Locate the cell with the specified text and output its (x, y) center coordinate. 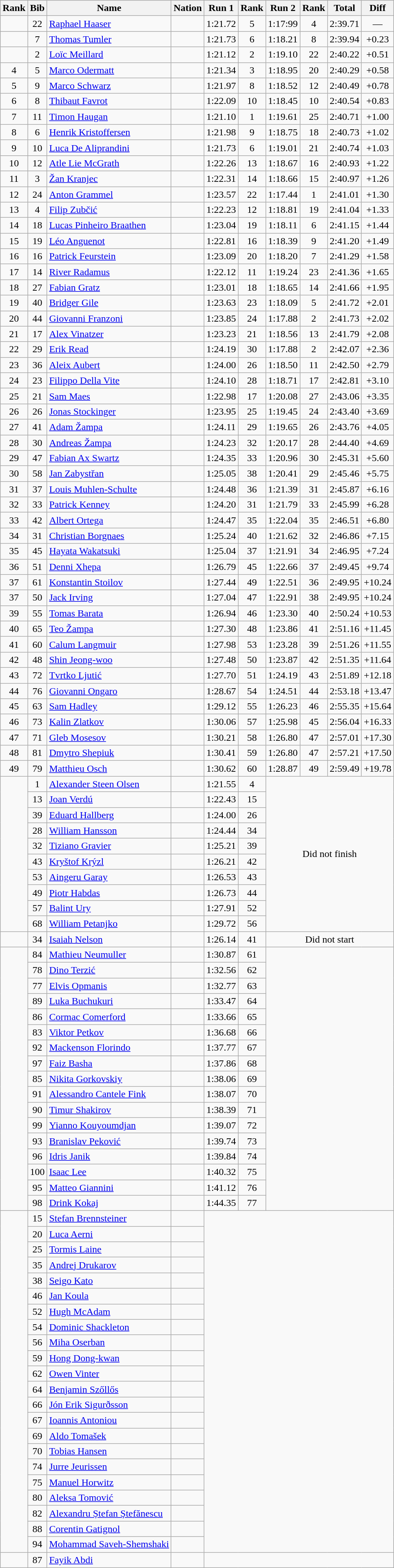
Giovanni Franzoni (109, 318)
1:20.41 (283, 474)
1:23.23 (221, 334)
1:18.39 (283, 241)
1:23.28 (283, 644)
1:25.05 (221, 474)
1:30.06 (221, 722)
Did not start (330, 939)
Viktor Petkov (109, 1032)
Isaiah Nelson (109, 939)
2:59.49 (345, 769)
87 (38, 1560)
+0.58 (378, 70)
Alexandru Ștefan Ștefănescu (109, 1513)
1:19.10 (283, 55)
85 (38, 1079)
+13.47 (378, 691)
Luca De Aliprandini (109, 148)
1:37.77 (221, 1048)
1:38.39 (221, 1110)
89 (38, 1001)
Luca Aerni (109, 1234)
1:18.20 (283, 256)
1:18.65 (283, 287)
2:40.29 (345, 70)
Hong Dong-kwan (109, 1358)
Alessandro Cantele Fink (109, 1094)
Filip Zubčić (109, 210)
+0.23 (378, 39)
Gleb Mosesov (109, 738)
1:22.31 (221, 179)
2:57.21 (345, 753)
Atle Lie McGrath (109, 163)
2:40.54 (345, 101)
1:25.98 (283, 722)
1:23.87 (283, 660)
Faiz Basha (109, 1063)
79 (38, 769)
Jan Zabystřan (109, 474)
1:27.44 (221, 582)
1:39.84 (221, 1156)
Lucas Pinheiro Braathen (109, 225)
Bridger Gile (109, 303)
78 (38, 970)
1:28.67 (221, 691)
+2.36 (378, 349)
1:30.41 (221, 753)
Aleix Aubert (109, 365)
Aldo Tomašek (109, 1435)
2:43.76 (345, 427)
+1.26 (378, 179)
1:27.70 (221, 675)
+1.02 (378, 132)
Matteo Giannini (109, 1188)
1:40.32 (221, 1172)
Patrick Kenney (109, 505)
Mohammad Saveh-Shemshaki (109, 1544)
Kryštof Krýzl (109, 861)
1:22.51 (283, 582)
+1.49 (378, 241)
2:39.71 (345, 24)
2:46.95 (345, 551)
Denni Xhepa (109, 567)
Hayata Wakatsuki (109, 551)
1:18.50 (283, 365)
2:42.07 (345, 349)
Marco Schwarz (109, 86)
Fabian Ax Swartz (109, 458)
1:24.35 (221, 458)
Mackenson Florindo (109, 1048)
+1.33 (378, 210)
+4.05 (378, 427)
+17.30 (378, 738)
1:22.09 (221, 101)
1:30.21 (221, 738)
Name (109, 8)
+6.80 (378, 520)
Thomas Tumler (109, 39)
1:21.12 (221, 55)
Shin Jeong-woo (109, 660)
+6.28 (378, 505)
1:18.67 (283, 163)
1:18.11 (283, 225)
+11.55 (378, 644)
Run 1 (221, 8)
Dino Terzić (109, 970)
1:23.04 (221, 225)
1:22.23 (221, 210)
1:18.21 (283, 39)
Jan Koula (109, 1296)
2:57.01 (345, 738)
Andrej Drukarov (109, 1265)
1:28.87 (283, 769)
Tomas Barata (109, 613)
2:56.04 (345, 722)
Owen Vinter (109, 1374)
+9.74 (378, 567)
1:33.66 (221, 1017)
1:26.79 (221, 567)
Jack Irving (109, 598)
+1.00 (378, 117)
+7.24 (378, 551)
1:17.44 (283, 194)
1:18.75 (283, 132)
1:26.14 (221, 939)
1:21.72 (221, 24)
2:51.26 (345, 644)
81 (38, 753)
+1.58 (378, 256)
River Radamus (109, 272)
Léo Anguenot (109, 241)
1:23.09 (221, 256)
1:30.62 (221, 769)
2:41.04 (345, 210)
1:32.56 (221, 970)
+1.65 (378, 272)
1:25.24 (221, 536)
82 (38, 1513)
86 (38, 1017)
2:40.49 (345, 86)
2:44.40 (345, 442)
95 (38, 1188)
1:24.44 (221, 830)
91 (38, 1094)
+17.50 (378, 753)
+16.33 (378, 722)
1:18.95 (283, 70)
2:43.06 (345, 396)
1:23.30 (283, 613)
Piotr Habdas (109, 892)
Tobias Hansen (109, 1451)
+2.02 (378, 318)
+0.78 (378, 86)
+15.64 (378, 707)
Isaac Lee (109, 1172)
1:22.66 (283, 567)
1:26.23 (283, 707)
Konstantin Stoilov (109, 582)
Seigo Kato (109, 1281)
Idris Janik (109, 1156)
1:21.34 (221, 70)
1:21.91 (283, 551)
Cormac Comerford (109, 1017)
2:42.50 (345, 365)
Fayik Abdi (109, 1560)
1:22.12 (221, 272)
2:41.15 (345, 225)
1:23.86 (283, 629)
1:19.65 (283, 427)
1:24.10 (221, 380)
100 (38, 1172)
Marco Odermatt (109, 70)
1:22.04 (283, 520)
Louis Muhlen-Schulte (109, 489)
2:40.97 (345, 179)
1:22.91 (283, 598)
+5.60 (378, 458)
80 (38, 1498)
Elvis Opmanis (109, 986)
94 (38, 1544)
+3.10 (378, 380)
Dmytro Shepiuk (109, 753)
+1.22 (378, 163)
Tormis Laine (109, 1250)
Eduard Hallberg (109, 815)
Ioannis Antoniou (109, 1420)
Miha Oserban (109, 1343)
2:40.71 (345, 117)
1:39.07 (221, 1125)
Mathieu Neumuller (109, 955)
Yianno Kouyoumdjan (109, 1125)
1:29.12 (221, 707)
1:22.98 (221, 396)
1:30.87 (221, 955)
Sam Maes (109, 396)
+10.53 (378, 613)
1:21.79 (283, 505)
1:19.61 (283, 117)
2:41.01 (345, 194)
Christian Borgnaes (109, 536)
Henrik Kristoffersen (109, 132)
— (378, 24)
Alex Vinatzer (109, 334)
Albert Ortega (109, 520)
Aingeru Garay (109, 877)
2:46.86 (345, 536)
+1.03 (378, 148)
Jón Erik Sigurðsson (109, 1405)
1:25.21 (221, 846)
1:23.01 (221, 287)
2:41.29 (345, 256)
1:22.43 (221, 799)
2:45.99 (345, 505)
2:40.73 (345, 132)
1:27.48 (221, 660)
2:51.89 (345, 675)
1:26.94 (221, 613)
Manuel Horwitz (109, 1482)
+3.35 (378, 396)
1:27.91 (221, 908)
1:23.85 (221, 318)
+11.64 (378, 660)
Filippo Della Vite (109, 380)
1:24.11 (221, 427)
1:26.53 (221, 877)
1:29.72 (221, 923)
Patrick Feurstein (109, 256)
Did not finish (330, 854)
96 (38, 1156)
93 (38, 1141)
1:24.20 (221, 505)
2:41.73 (345, 318)
Andreas Žampa (109, 442)
1:44.35 (221, 1203)
1:18.66 (283, 179)
1:25.04 (221, 551)
+0.51 (378, 55)
1:38.07 (221, 1094)
1:26.21 (221, 861)
2:40.74 (345, 148)
2:39.94 (345, 39)
98 (38, 1203)
Bib (38, 8)
2:41.20 (345, 241)
1:21.10 (221, 117)
Aleksa Tomović (109, 1498)
1:21.97 (221, 86)
Loïc Meillard (109, 55)
1:36.68 (221, 1032)
2:42.81 (345, 380)
2:45.31 (345, 458)
Balint Ury (109, 908)
+5.75 (378, 474)
+1.44 (378, 225)
Diff (378, 8)
Giovanni Ongaro (109, 691)
1:19.45 (283, 411)
1:18.56 (283, 334)
1:23.57 (221, 194)
2:45.87 (345, 489)
1:20.08 (283, 396)
+0.83 (378, 101)
1:41.12 (221, 1188)
1:24.51 (283, 691)
1:37.86 (221, 1063)
Tiziano Gravier (109, 846)
1:32.77 (221, 986)
1:22.26 (221, 163)
+7.15 (378, 536)
Joan Verdú (109, 799)
2:55.35 (345, 707)
1:20.96 (283, 458)
2:43.40 (345, 411)
Nikita Gorkovskiy (109, 1079)
Kalin Zlatkov (109, 722)
Run 2 (283, 8)
Adam Žampa (109, 427)
1:22.81 (221, 241)
Teo Žampa (109, 629)
Dominic Shackleton (109, 1327)
Fabian Gratz (109, 287)
1:39.74 (221, 1141)
Drink Kokaj (109, 1203)
Timur Shakirov (109, 1110)
1:27.98 (221, 644)
2:41.66 (345, 287)
1:20.17 (283, 442)
Sam Hadley (109, 707)
Luka Buchukuri (109, 1001)
2:46.51 (345, 520)
2:41.79 (345, 334)
Hugh McAdam (109, 1312)
Žan Kranjec (109, 179)
1:21.98 (221, 132)
William Hansson (109, 830)
1:23.95 (221, 411)
Timon Haugan (109, 117)
2:41.36 (345, 272)
+3.69 (378, 411)
1:18.45 (283, 101)
2:40.22 (345, 55)
2:41.72 (345, 303)
Jonas Stockinger (109, 411)
1:17:99 (283, 24)
William Petanjko (109, 923)
1:33.47 (221, 1001)
Benjamin Szőllős (109, 1389)
Corentin Gatignol (109, 1529)
2:45.46 (345, 474)
+2.01 (378, 303)
+4.69 (378, 442)
Jurre Jeurissen (109, 1467)
1:18.09 (283, 303)
Stefan Brennsteiner (109, 1219)
2:40.93 (345, 163)
+12.18 (378, 675)
Raphael Haaser (109, 24)
Erik Read (109, 349)
Alexander Steen Olsen (109, 784)
Thibaut Favrot (109, 101)
1:27.30 (221, 629)
83 (38, 1032)
99 (38, 1125)
Calum Langmuir (109, 644)
1:24.23 (221, 442)
+1.30 (378, 194)
+2.79 (378, 365)
88 (38, 1529)
92 (38, 1048)
1:24.47 (221, 520)
1:18.71 (283, 380)
2:50.24 (345, 613)
1:27.04 (221, 598)
2:51.35 (345, 660)
84 (38, 955)
1:26.73 (221, 892)
1:21.55 (221, 784)
1:21.62 (283, 536)
1:19.24 (283, 272)
Total (345, 8)
1:21.39 (283, 489)
1:38.06 (221, 1079)
Nation (188, 8)
97 (38, 1063)
1:18.52 (283, 86)
Anton Grammel (109, 194)
+2.08 (378, 334)
+1.95 (378, 287)
1:19.01 (283, 148)
Branislav Peković (109, 1141)
+11.45 (378, 629)
90 (38, 1110)
Matthieu Osch (109, 769)
1:24.48 (221, 489)
1:23.63 (221, 303)
2:53.18 (345, 691)
2:51.16 (345, 629)
+6.16 (378, 489)
Tvrtko Ljutić (109, 675)
+19.78 (378, 769)
2:49.45 (345, 567)
1:18.81 (283, 210)
